Identify which cell holds the provided text, then report its (x, y) central coordinate. 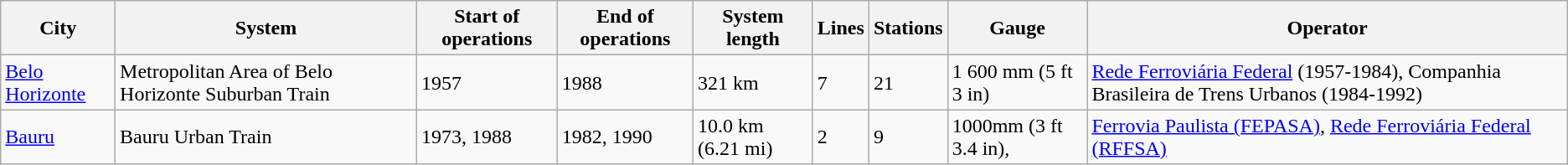
2 (841, 137)
Bauru Urban Train (266, 137)
Operator (1327, 28)
9 (908, 137)
Rede Ferroviária Federal (1957-1984), Companhia Brasileira de Trens Urbanos (1984-1992) (1327, 82)
1000mm (3 ft 3.4 in), (1017, 137)
1988 (625, 82)
7 (841, 82)
Metropolitan Area of Belo Horizonte Suburban Train (266, 82)
10.0 km (6.21 mi) (754, 137)
End of operations (625, 28)
System length (754, 28)
1957 (487, 82)
321 km (754, 82)
Stations (908, 28)
21 (908, 82)
City (59, 28)
Bauru (59, 137)
1973, 1988 (487, 137)
Start of operations (487, 28)
1 600 mm (5 ft 3 in) (1017, 82)
Belo Horizonte (59, 82)
Ferrovia Paulista (FEPASA), Rede Ferroviária Federal (RFFSA) (1327, 137)
System (266, 28)
Lines (841, 28)
1982, 1990 (625, 137)
Gauge (1017, 28)
